Output the [x, y] coordinate of the center of the cell containing the given text.  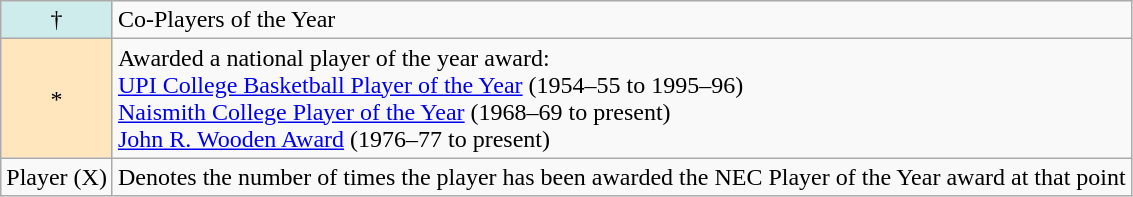
* [57, 98]
† [57, 20]
Co-Players of the Year [622, 20]
Denotes the number of times the player has been awarded the NEC Player of the Year award at that point [622, 177]
Player (X) [57, 177]
